Return the [x, y] coordinate for the center point of the cell that contains the specified text.  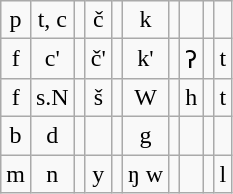
p [16, 20]
ŋ w [145, 173]
k' [145, 59]
d [52, 135]
č [98, 20]
l [223, 173]
m [16, 173]
b [16, 135]
č' [98, 59]
n [52, 173]
k [145, 20]
c' [52, 59]
W [145, 97]
š [98, 97]
g [145, 135]
s.N [52, 97]
t, c [52, 20]
h [192, 97]
ʔ [192, 59]
y [98, 173]
